From the cell containing the given text, extract its center point as (x, y) coordinate. 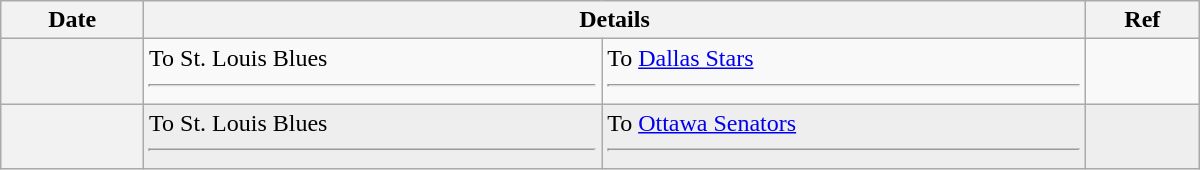
Date (72, 20)
Details (615, 20)
Ref (1142, 20)
To Ottawa Senators (844, 136)
To Dallas Stars (844, 72)
